Scan for the cell matching the given text and deliver its (X, Y) coordinate at center. 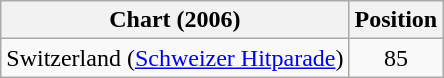
Switzerland (Schweizer Hitparade) (175, 58)
Position (396, 20)
Chart (2006) (175, 20)
85 (396, 58)
